For the text-containing cell, return its midpoint in (x, y) coordinate format. 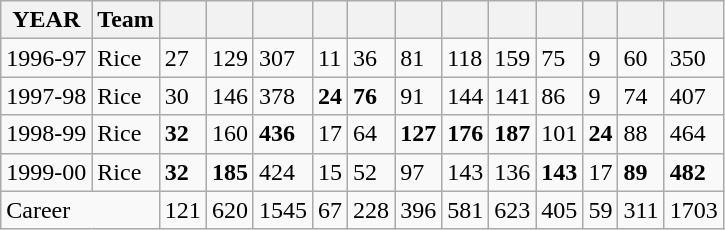
350 (694, 58)
36 (372, 58)
Team (126, 20)
75 (560, 58)
YEAR (46, 20)
136 (512, 172)
160 (230, 134)
101 (560, 134)
1997-98 (46, 96)
60 (641, 58)
91 (418, 96)
81 (418, 58)
464 (694, 134)
623 (512, 210)
378 (282, 96)
11 (330, 58)
407 (694, 96)
27 (182, 58)
127 (418, 134)
581 (466, 210)
121 (182, 210)
482 (694, 172)
141 (512, 96)
436 (282, 134)
159 (512, 58)
1703 (694, 210)
228 (372, 210)
67 (330, 210)
88 (641, 134)
1999-00 (46, 172)
Career (80, 210)
187 (512, 134)
30 (182, 96)
89 (641, 172)
118 (466, 58)
144 (466, 96)
146 (230, 96)
15 (330, 172)
1996-97 (46, 58)
620 (230, 210)
86 (560, 96)
185 (230, 172)
424 (282, 172)
64 (372, 134)
97 (418, 172)
1998-99 (46, 134)
307 (282, 58)
311 (641, 210)
396 (418, 210)
1545 (282, 210)
74 (641, 96)
129 (230, 58)
59 (600, 210)
405 (560, 210)
52 (372, 172)
76 (372, 96)
176 (466, 134)
